Pinpoint the cell where the given text exists, returning its [x, y] midpoint coordinate. 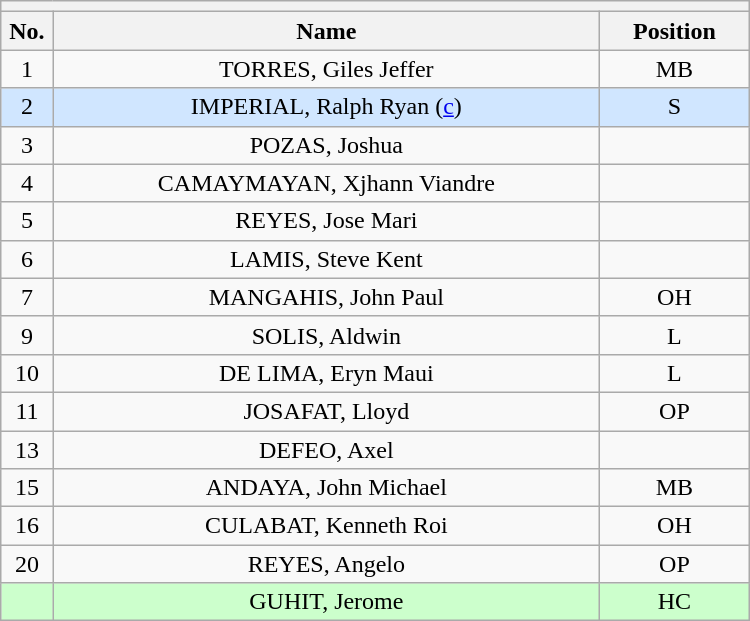
TORRES, Giles Jeffer [326, 69]
JOSAFAT, Lloyd [326, 411]
7 [27, 297]
Name [326, 31]
Position [675, 31]
ANDAYA, John Michael [326, 488]
13 [27, 449]
15 [27, 488]
9 [27, 335]
SOLIS, Aldwin [326, 335]
20 [27, 564]
CAMAYMAYAN, Xjhann Viandre [326, 183]
S [675, 107]
GUHIT, Jerome [326, 602]
6 [27, 259]
DEFEO, Axel [326, 449]
REYES, Angelo [326, 564]
2 [27, 107]
1 [27, 69]
3 [27, 145]
4 [27, 183]
POZAS, Joshua [326, 145]
DE LIMA, Eryn Maui [326, 373]
5 [27, 221]
10 [27, 373]
LAMIS, Steve Kent [326, 259]
No. [27, 31]
IMPERIAL, Ralph Ryan (c) [326, 107]
REYES, Jose Mari [326, 221]
CULABAT, Kenneth Roi [326, 526]
16 [27, 526]
HC [675, 602]
11 [27, 411]
MANGAHIS, John Paul [326, 297]
